Detect which cell encompasses the target text, then output its [x, y] center coordinate. 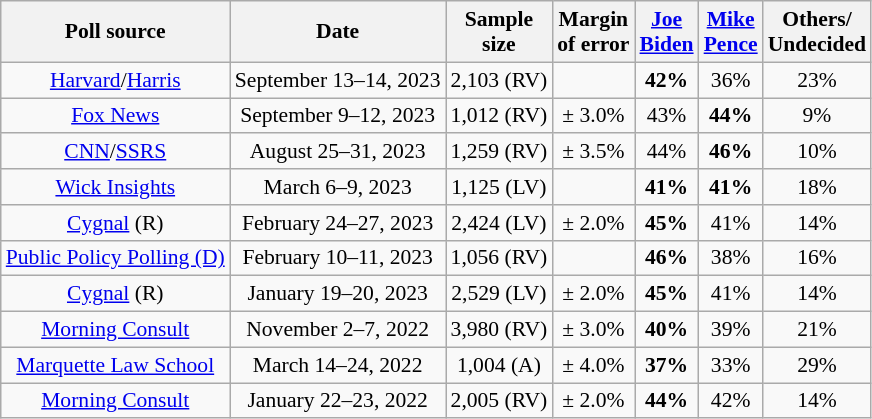
1,056 (RV) [500, 258]
23% [817, 80]
1,125 (LV) [500, 187]
February 24–27, 2023 [338, 223]
1,004 (A) [500, 365]
MikePence [731, 32]
Fox News [116, 116]
Marquette Law School [116, 365]
38% [731, 258]
September 9–12, 2023 [338, 116]
3,980 (RV) [500, 330]
40% [666, 330]
March 6–9, 2023 [338, 187]
Wick Insights [116, 187]
36% [731, 80]
16% [817, 258]
43% [666, 116]
2,005 (RV) [500, 401]
Harvard/Harris [116, 80]
2,103 (RV) [500, 80]
18% [817, 187]
January 22–23, 2022 [338, 401]
37% [666, 365]
± 3.5% [593, 152]
Poll source [116, 32]
33% [731, 365]
39% [731, 330]
29% [817, 365]
January 19–20, 2023 [338, 294]
Public Policy Polling (D) [116, 258]
Others/Undecided [817, 32]
Samplesize [500, 32]
CNN/SSRS [116, 152]
9% [817, 116]
JoeBiden [666, 32]
1,259 (RV) [500, 152]
Marginof error [593, 32]
August 25–31, 2023 [338, 152]
February 10–11, 2023 [338, 258]
2,529 (LV) [500, 294]
November 2–7, 2022 [338, 330]
2,424 (LV) [500, 223]
1,012 (RV) [500, 116]
10% [817, 152]
March 14–24, 2022 [338, 365]
Date [338, 32]
21% [817, 330]
September 13–14, 2023 [338, 80]
± 4.0% [593, 365]
